Detect which cell encompasses the target text, then output its (x, y) center coordinate. 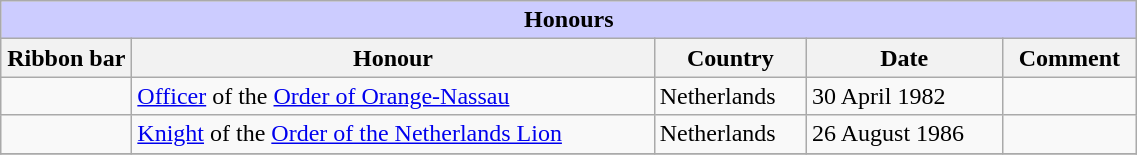
Comment (1070, 58)
Ribbon bar (66, 58)
Knight of the Order of the Netherlands Lion (393, 134)
30 April 1982 (905, 96)
Date (905, 58)
Country (730, 58)
Honour (393, 58)
Honours (569, 20)
Officer of the Order of Orange-Nassau (393, 96)
26 August 1986 (905, 134)
